Output the (x, y) coordinate of the center of the cell containing the given text.  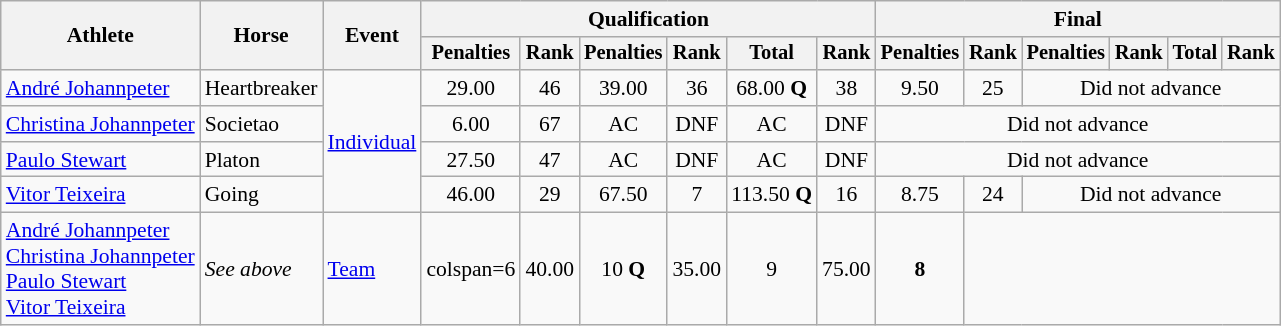
67 (550, 124)
Athlete (100, 36)
75.00 (846, 269)
Platon (262, 160)
46.00 (470, 195)
Going (262, 195)
Qualification (648, 19)
colspan=6 (470, 269)
16 (846, 195)
7 (696, 195)
67.50 (623, 195)
35.00 (696, 269)
39.00 (623, 88)
36 (696, 88)
See above (262, 269)
Final (1078, 19)
9.50 (920, 88)
8.75 (920, 195)
6.00 (470, 124)
Individual (372, 141)
Paulo Stewart (100, 160)
Team (372, 269)
27.50 (470, 160)
46 (550, 88)
40.00 (550, 269)
André Johannpeter (100, 88)
Horse (262, 36)
47 (550, 160)
Vitor Teixeira (100, 195)
38 (846, 88)
29 (550, 195)
113.50 Q (772, 195)
8 (920, 269)
24 (993, 195)
29.00 (470, 88)
68.00 Q (772, 88)
10 Q (623, 269)
Heartbreaker (262, 88)
André JohannpeterChristina JohannpeterPaulo StewartVitor Teixeira (100, 269)
Event (372, 36)
Christina Johannpeter (100, 124)
25 (993, 88)
9 (772, 269)
Societao (262, 124)
